Return the (x, y) coordinate for the center point of the cell that contains the specified text.  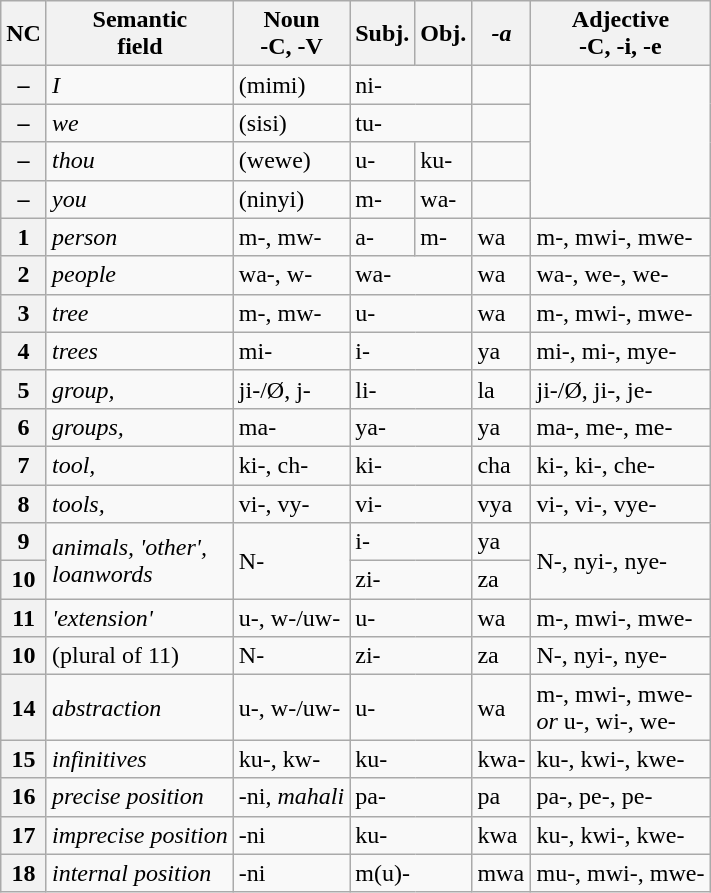
Subj. (382, 34)
precise position (140, 797)
11 (24, 618)
a- (382, 237)
-a (502, 34)
vi-, vi-, vye- (620, 503)
internal position (140, 873)
people (140, 275)
mu-, mwi-, mwe- (620, 873)
ma-, me-, me- (620, 427)
m-, mwi-, mwe- or u-, wi-, we- (620, 708)
abstraction (140, 708)
kwa- (502, 759)
you (140, 199)
17 (24, 835)
Semanticfield (140, 34)
(sisi) (291, 123)
ku-, kw- (291, 759)
animals, 'other', loanwords (140, 561)
ni- (411, 85)
mwa (502, 873)
4 (24, 351)
person (140, 237)
3 (24, 313)
8 (24, 503)
I (140, 85)
2 (24, 275)
Obj. (444, 34)
ma- (291, 427)
li- (411, 389)
7 (24, 465)
mi- (291, 351)
(ninyi) (291, 199)
la (502, 389)
ji-/Ø, ji-, je- (620, 389)
Adjective-C, -i, -e (620, 34)
ki-, ki-, che- (620, 465)
(plural of 11) (140, 656)
cha (502, 465)
pa-, pe-, pe- (620, 797)
wa-, we-, we- (620, 275)
groups, (140, 427)
m(u)- (411, 873)
tree (140, 313)
we (140, 123)
vi-, vy- (291, 503)
infinitives (140, 759)
-ni, mahali (291, 797)
ji-/Ø, j- (291, 389)
16 (24, 797)
15 (24, 759)
(mimi) (291, 85)
9 (24, 542)
ki- (411, 465)
14 (24, 708)
Noun-C, -V (291, 34)
wa-, w- (291, 275)
6 (24, 427)
tool, (140, 465)
NC (24, 34)
vi- (411, 503)
pa- (411, 797)
'extension' (140, 618)
ya- (411, 427)
1 (24, 237)
tu- (411, 123)
tools, (140, 503)
kwa (502, 835)
trees (140, 351)
(wewe) (291, 161)
imprecise position (140, 835)
mi-, mi-, mye- (620, 351)
vya (502, 503)
18 (24, 873)
thou (140, 161)
ki-, ch- (291, 465)
pa (502, 797)
5 (24, 389)
group, (140, 389)
